Output the [X, Y] coordinate of the center of the cell containing the given text.  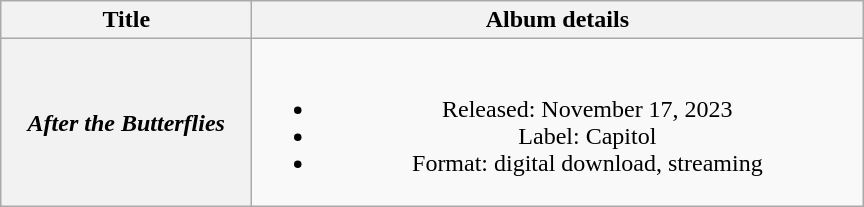
Title [126, 20]
Album details [558, 20]
Released: November 17, 2023Label: CapitolFormat: digital download, streaming [558, 122]
After the Butterflies [126, 122]
